Capture the cell that displays the provided text and extract its (x, y) central coordinate. 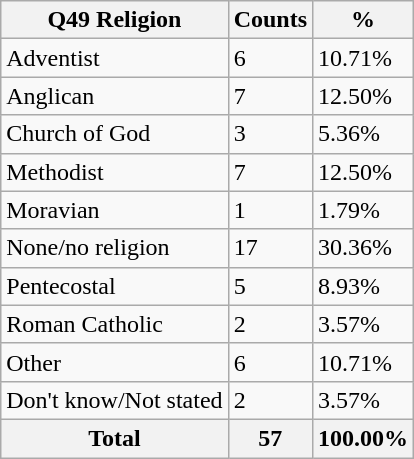
Church of God (114, 134)
1 (270, 210)
100.00% (364, 438)
None/no religion (114, 248)
1.79% (364, 210)
5.36% (364, 134)
57 (270, 438)
Moravian (114, 210)
Adventist (114, 58)
8.93% (364, 286)
3 (270, 134)
Roman Catholic (114, 324)
Methodist (114, 172)
% (364, 20)
17 (270, 248)
Q49 Religion (114, 20)
Total (114, 438)
Pentecostal (114, 286)
30.36% (364, 248)
5 (270, 286)
Other (114, 362)
Anglican (114, 96)
Don't know/Not stated (114, 400)
Counts (270, 20)
